Provide the (X, Y) coordinate of the cell's center where the given text is located.  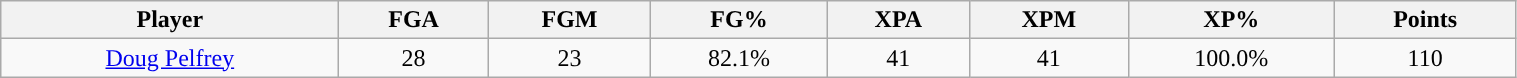
82.1% (740, 58)
XPA (898, 20)
FG% (740, 20)
110 (1425, 58)
FGM (569, 20)
FGA (414, 20)
Points (1425, 20)
XP% (1231, 20)
100.0% (1231, 58)
28 (414, 58)
XPM (1048, 20)
Player (170, 20)
23 (569, 58)
Doug Pelfrey (170, 58)
